Capture the cell that displays the provided text and extract its (X, Y) central coordinate. 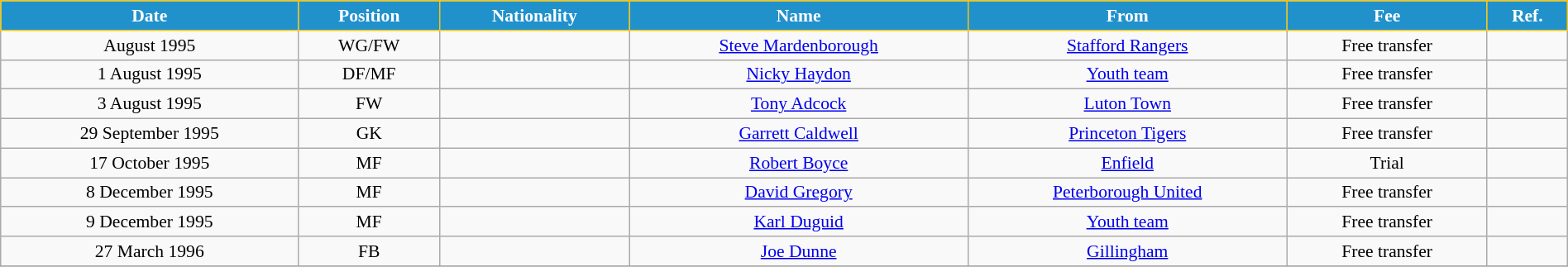
Luton Town (1128, 104)
Gillingham (1128, 251)
Trial (1387, 163)
WG/FW (369, 45)
Nicky Haydon (799, 74)
Tony Adcock (799, 104)
8 December 1995 (150, 193)
Name (799, 16)
3 August 1995 (150, 104)
FB (369, 251)
FW (369, 104)
Enfield (1128, 163)
Date (150, 16)
Princeton Tigers (1128, 134)
Ref. (1527, 16)
29 September 1995 (150, 134)
Position (369, 16)
1 August 1995 (150, 74)
Karl Duguid (799, 222)
9 December 1995 (150, 222)
Stafford Rangers (1128, 45)
Robert Boyce (799, 163)
David Gregory (799, 193)
Steve Mardenborough (799, 45)
Fee (1387, 16)
From (1128, 16)
Nationality (534, 16)
Joe Dunne (799, 251)
27 March 1996 (150, 251)
DF/MF (369, 74)
GK (369, 134)
Garrett Caldwell (799, 134)
17 October 1995 (150, 163)
August 1995 (150, 45)
Peterborough United (1128, 193)
